Locate the cell with the specified text and output its (X, Y) center coordinate. 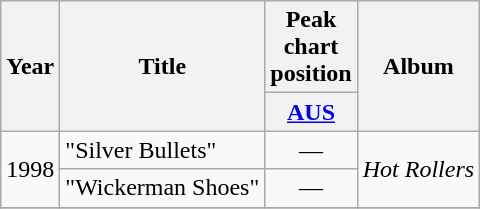
Album (418, 66)
AUS (311, 112)
Title (162, 66)
Peak chartposition (311, 47)
"Wickerman Shoes" (162, 188)
Year (30, 66)
"Silver Bullets" (162, 150)
1998 (30, 169)
Hot Rollers (418, 169)
